Locate the cell with the specified text and output its [X, Y] center coordinate. 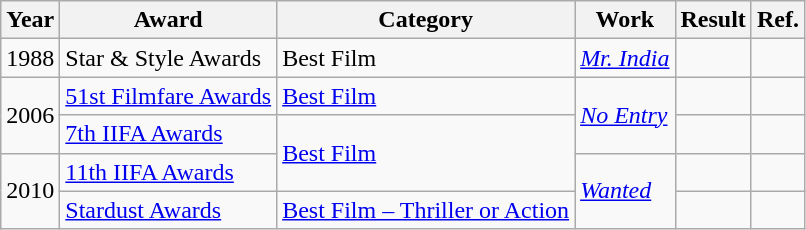
No Entry [625, 115]
1988 [30, 58]
Mr. India [625, 58]
Ref. [778, 20]
51st Filmfare Awards [168, 96]
Year [30, 20]
7th IIFA Awards [168, 134]
Award [168, 20]
Work [625, 20]
Wanted [625, 191]
Best Film – Thriller or Action [426, 210]
Stardust Awards [168, 210]
2006 [30, 115]
Result [713, 20]
11th IIFA Awards [168, 172]
2010 [30, 191]
Star & Style Awards [168, 58]
Category [426, 20]
